Scan for the cell matching the given text and deliver its [x, y] coordinate at center. 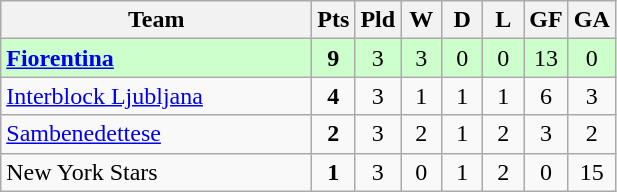
Pld [378, 20]
Team [156, 20]
GF [546, 20]
W [422, 20]
Sambenedettese [156, 134]
New York Stars [156, 172]
Interblock Ljubljana [156, 96]
D [462, 20]
15 [592, 172]
4 [334, 96]
L [504, 20]
6 [546, 96]
Pts [334, 20]
13 [546, 58]
9 [334, 58]
GA [592, 20]
Fiorentina [156, 58]
